Output the (X, Y) coordinate of the center of the cell containing the given text.  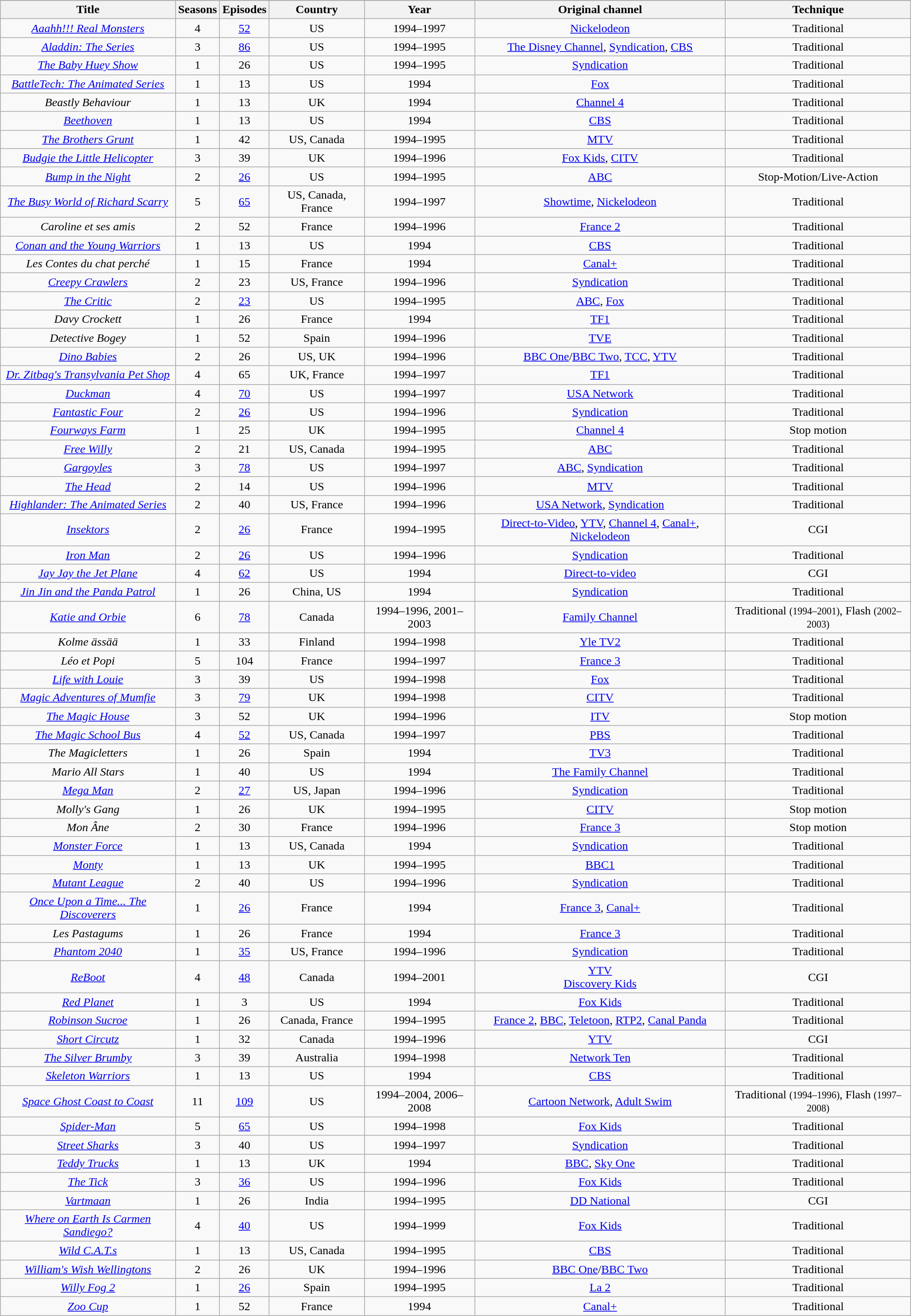
Fourways Farm (88, 430)
Where on Earth Is Carmen Sandiego? (88, 1226)
Monster Force (88, 846)
Space Ghost Coast to Coast (88, 1101)
Once Upon a Time... The Discoverers (88, 908)
Spider-Man (88, 1126)
Seasons (198, 10)
86 (244, 47)
DD National (600, 1200)
Dr. Zitbag's Transylvania Pet Shop (88, 375)
PBS (600, 735)
Technique (818, 10)
TVE (600, 338)
Aaahh!!! Real Monsters (88, 28)
79 (244, 698)
6 (198, 617)
Creepy Crawlers (88, 282)
15 (244, 264)
Title (88, 10)
Katie and Orbie (88, 617)
36 (244, 1182)
70 (244, 393)
The Brothers Grunt (88, 139)
Family Channel (600, 617)
Fox Kids, CITV (600, 158)
Budgie the Little Helicopter (88, 158)
Free Willy (88, 449)
14 (244, 486)
Bump in the Night (88, 176)
Network Ten (600, 1057)
ITV (600, 716)
Canada, France (316, 1020)
Les Contes du chat perché (88, 264)
11 (198, 1101)
Robinson Sucroe (88, 1020)
1994–2001 (419, 977)
Australia (316, 1057)
Episodes (244, 10)
Red Planet (88, 1002)
Monty (88, 864)
Yle TV2 (600, 642)
US, UK (316, 356)
21 (244, 449)
The Silver Brumby (88, 1057)
Street Sharks (88, 1145)
Wild C.A.T.s (88, 1251)
Aladdin: The Series (88, 47)
BattleTech: The Animated Series (88, 84)
Nickelodeon (600, 28)
The Tick (88, 1182)
YTVDiscovery Kids (600, 977)
USA Network, Syndication (600, 504)
US, Japan (316, 790)
Detective Bogey (88, 338)
30 (244, 827)
The Magic House (88, 716)
109 (244, 1101)
Stop-Motion/Live-Action (818, 176)
Showtime, Nickelodeon (600, 202)
Iron Man (88, 555)
32 (244, 1039)
62 (244, 574)
La 2 (600, 1288)
Life with Louie (88, 679)
42 (244, 139)
Teddy Trucks (88, 1163)
Original channel (600, 10)
US, Canada, France (316, 202)
ABC, Fox (600, 301)
Caroline et ses amis (88, 226)
Léo et Popi (88, 661)
Davy Crockett (88, 319)
25 (244, 430)
Conan and the Young Warriors (88, 245)
Mega Man (88, 790)
The Head (88, 486)
Cartoon Network, Adult Swim (600, 1101)
Skeleton Warriors (88, 1076)
Jin Jin and the Panda Patrol (88, 592)
The Magic School Bus (88, 735)
Finland (316, 642)
William's Wish Wellingtons (88, 1269)
The Disney Channel, Syndication, CBS (600, 47)
1994–1999 (419, 1226)
Direct-to-video (600, 574)
China, US (316, 592)
104 (244, 661)
1994–2004, 2006–2008 (419, 1101)
ReBoot (88, 977)
Mutant League (88, 883)
Short Circutz (88, 1039)
Kolme ässää (88, 642)
The Family Channel (600, 772)
Country (316, 10)
ABC, Syndication (600, 467)
Fantastic Four (88, 412)
33 (244, 642)
The Magicletters (88, 753)
Molly's Gang (88, 809)
YTV (600, 1039)
Insektors (88, 530)
Zoo Cup (88, 1306)
Willy Fog 2 (88, 1288)
USA Network (600, 393)
India (316, 1200)
Mon Âne (88, 827)
Gargoyles (88, 467)
BBC One/BBC Two, TCC, YTV (600, 356)
Phantom 2040 (88, 952)
TV3 (600, 753)
Highlander: The Animated Series (88, 504)
Duckman (88, 393)
BBC One/BBC Two (600, 1269)
BBC, Sky One (600, 1163)
The Critic (88, 301)
48 (244, 977)
Les Pastagums (88, 933)
Magic Adventures of Mumfie (88, 698)
Beethoven (88, 121)
France 2, BBC, Teletoon, RTP2, Canal Panda (600, 1020)
BBC1 (600, 864)
France 3, Canal+ (600, 908)
Dino Babies (88, 356)
Mario All Stars (88, 772)
Year (419, 10)
1994–1996, 2001–2003 (419, 617)
27 (244, 790)
35 (244, 952)
UK, France (316, 375)
Direct-to-Video, YTV, Channel 4, Canal+, Nickelodeon (600, 530)
Traditional (1994–1996), Flash (1997–2008) (818, 1101)
Jay Jay the Jet Plane (88, 574)
Vartmaan (88, 1200)
The Busy World of Richard Scarry (88, 202)
Beastly Behaviour (88, 102)
Traditional (1994–2001), Flash (2002–2003) (818, 617)
The Baby Huey Show (88, 65)
France 2 (600, 226)
